Extract the (x, y) coordinate from the center of the cell holding the provided text.  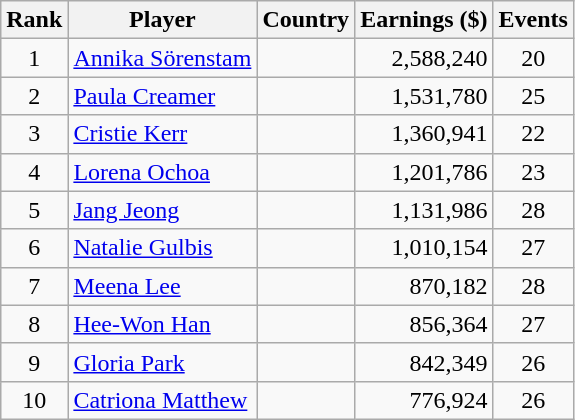
Player (162, 20)
10 (34, 400)
1,010,154 (424, 248)
7 (34, 286)
Earnings ($) (424, 20)
Cristie Kerr (162, 134)
6 (34, 248)
Catriona Matthew (162, 400)
20 (533, 58)
3 (34, 134)
1,201,786 (424, 172)
Rank (34, 20)
8 (34, 324)
1,131,986 (424, 210)
Country (306, 20)
Jang Jeong (162, 210)
2 (34, 96)
4 (34, 172)
842,349 (424, 362)
776,924 (424, 400)
1,531,780 (424, 96)
Meena Lee (162, 286)
5 (34, 210)
Paula Creamer (162, 96)
25 (533, 96)
23 (533, 172)
856,364 (424, 324)
Hee-Won Han (162, 324)
Events (533, 20)
Annika Sörenstam (162, 58)
1 (34, 58)
Gloria Park (162, 362)
1,360,941 (424, 134)
Lorena Ochoa (162, 172)
9 (34, 362)
2,588,240 (424, 58)
Natalie Gulbis (162, 248)
870,182 (424, 286)
22 (533, 134)
